Return the (x, y) coordinate for the center point of the cell that contains the specified text.  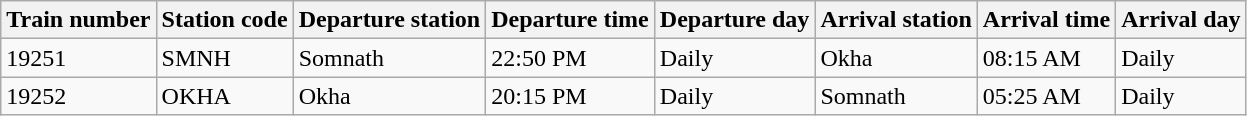
08:15 AM (1046, 58)
19252 (78, 96)
Departure station (390, 20)
Departure day (734, 20)
Station code (224, 20)
Arrival station (896, 20)
19251 (78, 58)
Train number (78, 20)
20:15 PM (570, 96)
SMNH (224, 58)
05:25 AM (1046, 96)
Arrival day (1181, 20)
OKHA (224, 96)
Arrival time (1046, 20)
Departure time (570, 20)
22:50 PM (570, 58)
